Locate the cell with the specified text and output its (X, Y) center coordinate. 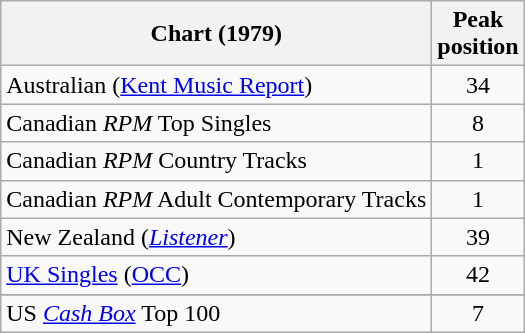
Australian (Kent Music Report) (216, 85)
US Cash Box Top 100 (216, 313)
Peakposition (478, 34)
39 (478, 237)
Canadian RPM Adult Contemporary Tracks (216, 199)
42 (478, 275)
UK Singles (OCC) (216, 275)
34 (478, 85)
7 (478, 313)
8 (478, 123)
New Zealand (Listener) (216, 237)
Canadian RPM Country Tracks (216, 161)
Chart (1979) (216, 34)
Canadian RPM Top Singles (216, 123)
